Search for the cell housing the specified text and yield its (x, y) center coordinate. 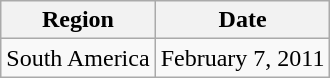
South America (78, 58)
Region (78, 20)
Date (242, 20)
February 7, 2011 (242, 58)
